Capture the cell that displays the provided text and extract its [X, Y] central coordinate. 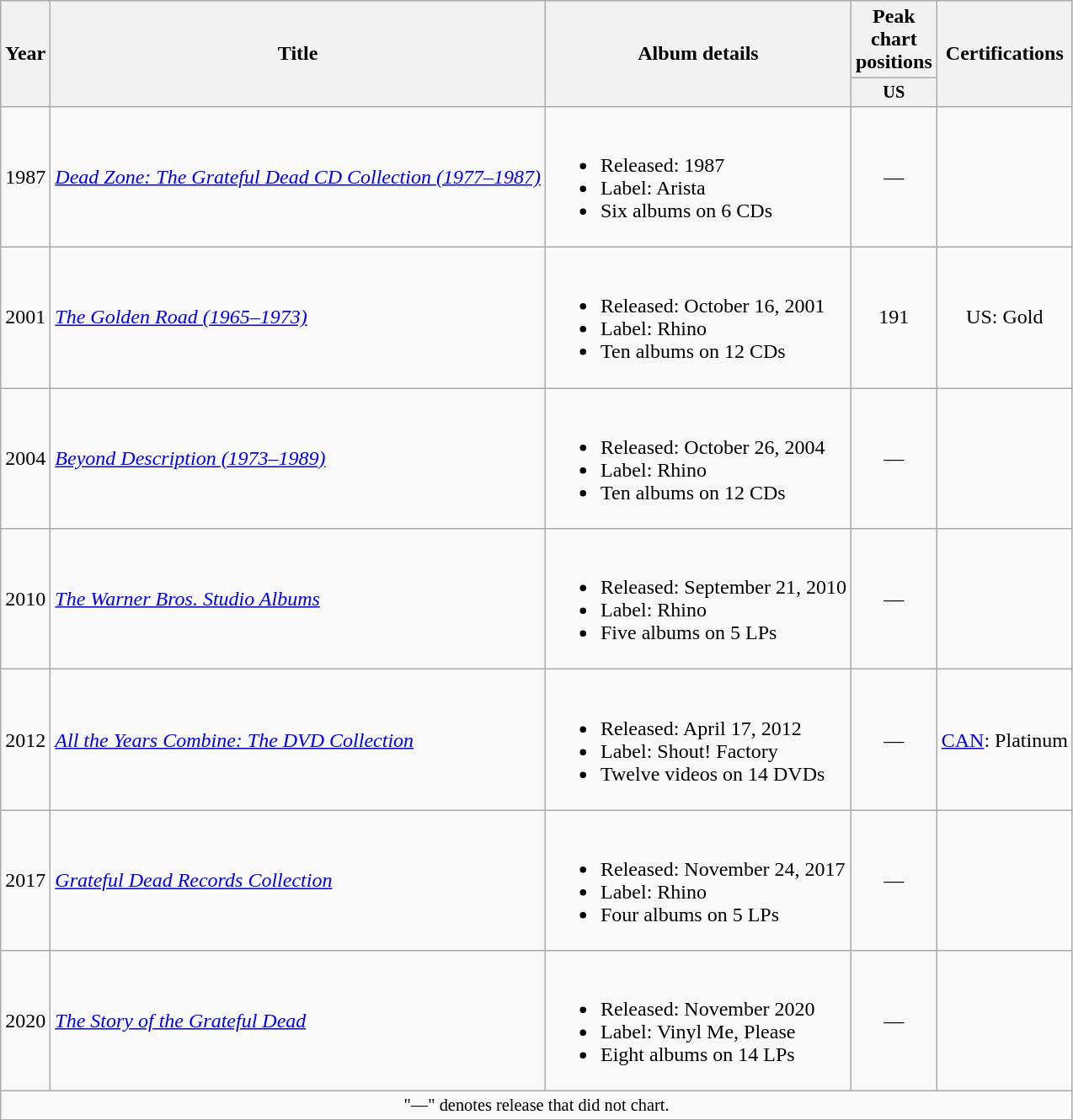
Beyond Description (1973–1989) [298, 458]
Year [25, 54]
US: Gold [1004, 318]
Album details [697, 54]
Peak chart positions [894, 40]
2020 [25, 1021]
Dead Zone: The Grateful Dead CD Collection (1977–1987) [298, 177]
191 [894, 318]
2017 [25, 881]
Certifications [1004, 54]
Released: November 2020Label: Vinyl Me, PleaseEight albums on 14 LPs [697, 1021]
Released: October 26, 2004Label: RhinoTen albums on 12 CDs [697, 458]
Released: November 24, 2017Label: RhinoFour albums on 5 LPs [697, 881]
Released: October 16, 2001Label: RhinoTen albums on 12 CDs [697, 318]
The Warner Bros. Studio Albums [298, 600]
1987 [25, 177]
2001 [25, 318]
Grateful Dead Records Collection [298, 881]
All the Years Combine: The DVD Collection [298, 739]
2010 [25, 600]
"—" denotes release that did not chart. [537, 1106]
US [894, 93]
Released: September 21, 2010Label: RhinoFive albums on 5 LPs [697, 600]
2004 [25, 458]
The Golden Road (1965–1973) [298, 318]
CAN: Platinum [1004, 739]
2012 [25, 739]
Title [298, 54]
The Story of the Grateful Dead [298, 1021]
Released: 1987Label: AristaSix albums on 6 CDs [697, 177]
Released: April 17, 2012Label: Shout! FactoryTwelve videos on 14 DVDs [697, 739]
